Search for the cell housing the specified text and yield its [X, Y] center coordinate. 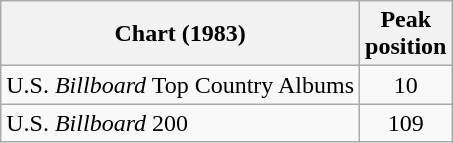
U.S. Billboard 200 [180, 123]
109 [406, 123]
U.S. Billboard Top Country Albums [180, 85]
10 [406, 85]
Chart (1983) [180, 34]
Peakposition [406, 34]
